From the cell containing the given text, extract its center point as [X, Y] coordinate. 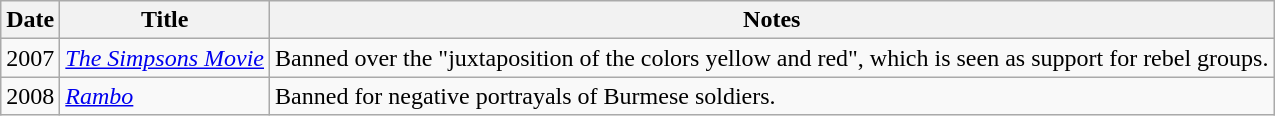
2007 [30, 58]
Banned for negative portrayals of Burmese soldiers. [772, 96]
Date [30, 20]
Rambo [165, 96]
Banned over the "juxtaposition of the colors yellow and red", which is seen as support for rebel groups. [772, 58]
Title [165, 20]
2008 [30, 96]
Notes [772, 20]
The Simpsons Movie [165, 58]
